From the cell containing the given text, extract its center point as [X, Y] coordinate. 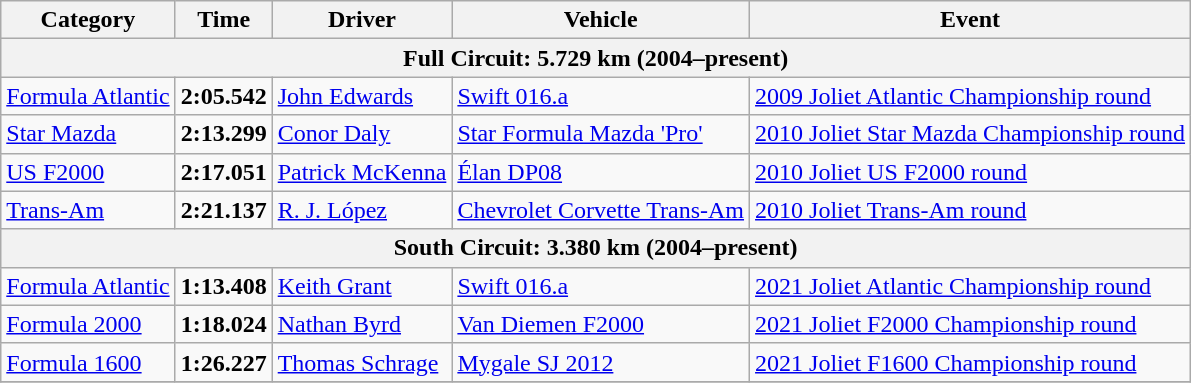
2:21.137 [224, 210]
Category [88, 20]
Mygale SJ 2012 [601, 362]
Star Formula Mazda 'Pro' [601, 134]
2009 Joliet Atlantic Championship round [970, 96]
Trans-Am [88, 210]
Élan DP08 [601, 172]
1:13.408 [224, 286]
2021 Joliet F1600 Championship round [970, 362]
2010 Joliet Trans-Am round [970, 210]
South Circuit: 3.380 km (2004–present) [596, 248]
2010 Joliet US F2000 round [970, 172]
Vehicle [601, 20]
2010 Joliet Star Mazda Championship round [970, 134]
Star Mazda [88, 134]
Conor Daly [362, 134]
Chevrolet Corvette Trans-Am [601, 210]
2021 Joliet F2000 Championship round [970, 324]
Nathan Byrd [362, 324]
Event [970, 20]
Formula 1600 [88, 362]
Keith Grant [362, 286]
2:17.051 [224, 172]
2:13.299 [224, 134]
Patrick McKenna [362, 172]
2021 Joliet Atlantic Championship round [970, 286]
R. J. López [362, 210]
Driver [362, 20]
2:05.542 [224, 96]
John Edwards [362, 96]
Time [224, 20]
Van Diemen F2000 [601, 324]
US F2000 [88, 172]
Formula 2000 [88, 324]
1:26.227 [224, 362]
1:18.024 [224, 324]
Thomas Schrage [362, 362]
Full Circuit: 5.729 km (2004–present) [596, 58]
